Return the (X, Y) coordinate for the center point of the cell that contains the specified text.  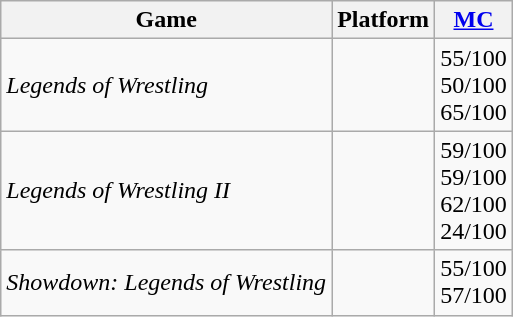
MC (474, 20)
55/100 57/100 (474, 282)
Legends of Wrestling (166, 85)
Game (166, 20)
Showdown: Legends of Wrestling (166, 282)
Platform (384, 20)
59/100 59/100 62/100 24/100 (474, 190)
Legends of Wrestling II (166, 190)
55/100 50/100 65/100 (474, 85)
